Scan for the cell matching the given text and deliver its (X, Y) coordinate at center. 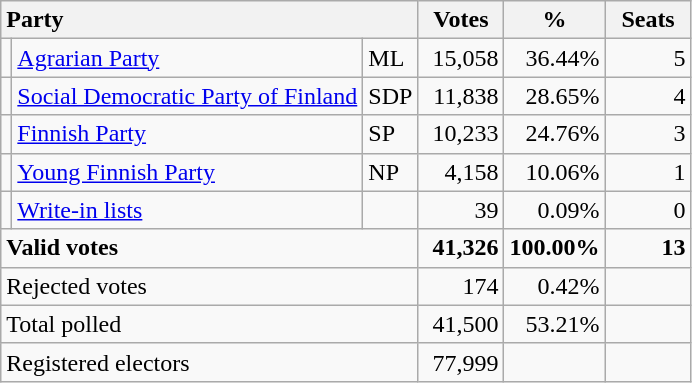
0 (648, 210)
Valid votes (210, 248)
Finnish Party (188, 134)
Social Democratic Party of Finland (188, 96)
ML (390, 58)
36.44% (554, 58)
0.09% (554, 210)
24.76% (554, 134)
SDP (390, 96)
Registered electors (210, 362)
53.21% (554, 324)
3 (648, 134)
4 (648, 96)
Votes (461, 20)
1 (648, 172)
100.00% (554, 248)
13 (648, 248)
4,158 (461, 172)
11,838 (461, 96)
77,999 (461, 362)
10,233 (461, 134)
NP (390, 172)
Agrarian Party (188, 58)
Rejected votes (210, 286)
Young Finnish Party (188, 172)
41,500 (461, 324)
0.42% (554, 286)
Party (210, 20)
Seats (648, 20)
Total polled (210, 324)
5 (648, 58)
Write-in lists (188, 210)
28.65% (554, 96)
39 (461, 210)
SP (390, 134)
41,326 (461, 248)
% (554, 20)
15,058 (461, 58)
174 (461, 286)
10.06% (554, 172)
